Output the [X, Y] coordinate of the center of the cell containing the given text.  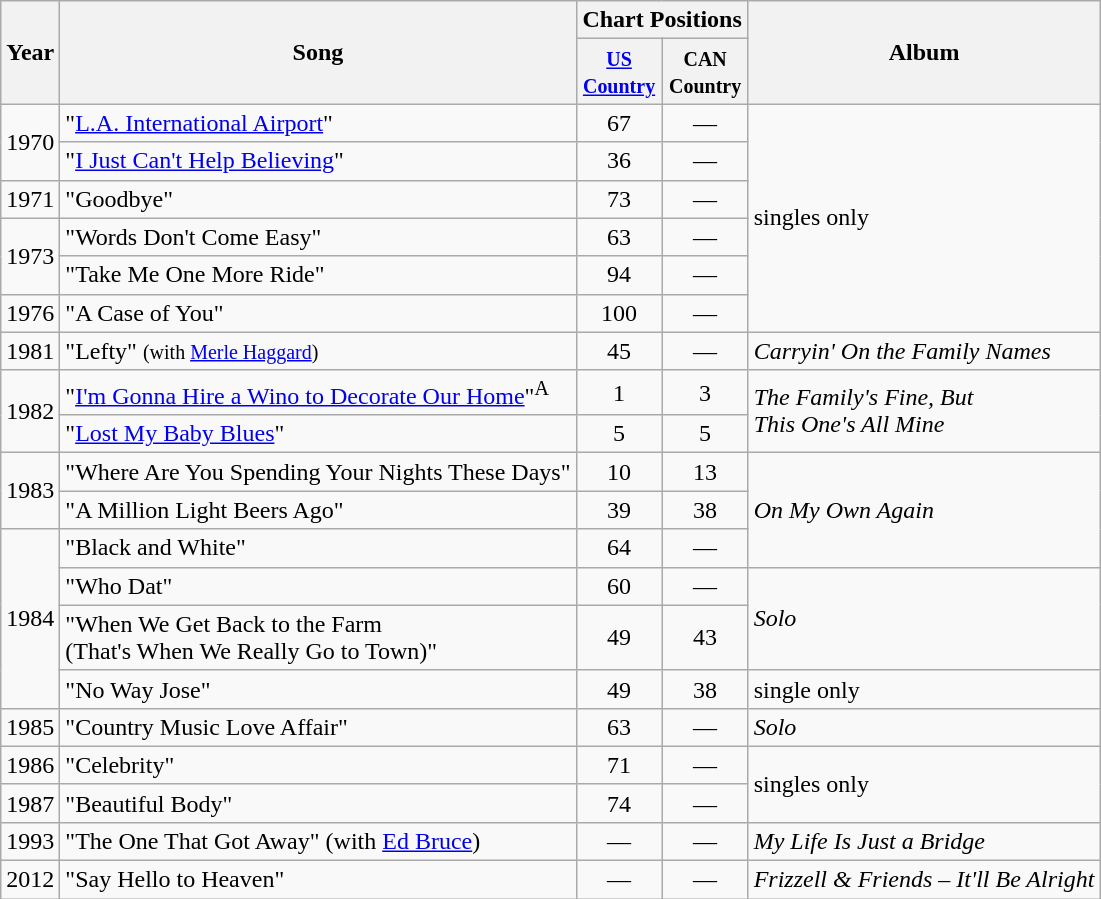
CAN Country [705, 72]
"Goodbye" [318, 199]
36 [619, 161]
71 [619, 765]
39 [619, 510]
1987 [30, 803]
1981 [30, 351]
US Country [619, 72]
"Black and White" [318, 548]
13 [705, 472]
10 [619, 472]
67 [619, 123]
74 [619, 803]
"L.A. International Airport" [318, 123]
Song [318, 52]
60 [619, 586]
"Who Dat" [318, 586]
"Where Are You Spending Your Nights These Days" [318, 472]
Chart Positions [662, 20]
"A Million Light Beers Ago" [318, 510]
My Life Is Just a Bridge [924, 841]
64 [619, 548]
1993 [30, 841]
2012 [30, 880]
"When We Get Back to the Farm(That's When We Really Go to Town)" [318, 638]
"Take Me One More Ride" [318, 275]
73 [619, 199]
The Family's Fine, ButThis One's All Mine [924, 412]
On My Own Again [924, 510]
single only [924, 689]
1985 [30, 727]
94 [619, 275]
"Words Don't Come Easy" [318, 237]
"Say Hello to Heaven" [318, 880]
100 [619, 313]
1983 [30, 491]
1976 [30, 313]
"Lost My Baby Blues" [318, 434]
1970 [30, 142]
3 [705, 392]
"Country Music Love Affair" [318, 727]
1 [619, 392]
"Celebrity" [318, 765]
1973 [30, 256]
"I'm Gonna Hire a Wino to Decorate Our Home"A [318, 392]
1984 [30, 618]
Carryin' On the Family Names [924, 351]
"A Case of You" [318, 313]
"Lefty" (with Merle Haggard) [318, 351]
"Beautiful Body" [318, 803]
"No Way Jose" [318, 689]
1982 [30, 412]
Year [30, 52]
Album [924, 52]
"The One That Got Away" (with Ed Bruce) [318, 841]
1971 [30, 199]
1986 [30, 765]
45 [619, 351]
"I Just Can't Help Believing" [318, 161]
Frizzell & Friends – It'll Be Alright [924, 880]
43 [705, 638]
